Provide the [X, Y] coordinate of the cell's center where the given text is located.  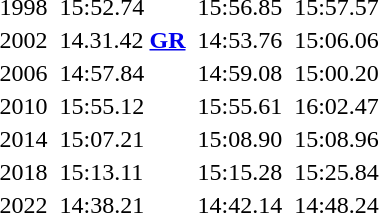
15:15.28 [240, 172]
15:55.12 [122, 106]
14.31.42 GR [122, 40]
14:53.76 [240, 40]
15:07.21 [122, 139]
15:08.90 [240, 139]
15:13.11 [122, 172]
14:59.08 [240, 73]
15:55.61 [240, 106]
14:57.84 [122, 73]
